Extract the [x, y] coordinate from the center of the cell holding the provided text.  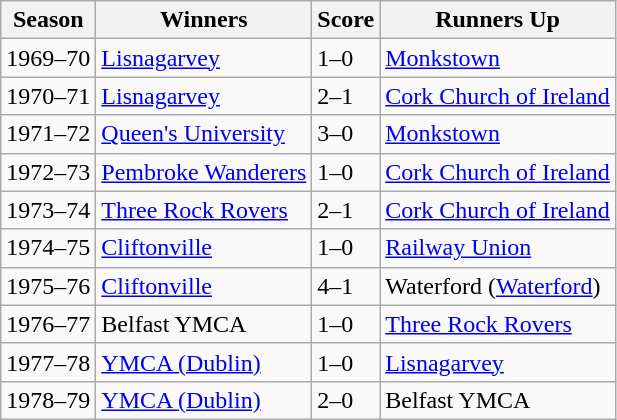
2–0 [346, 400]
1973–74 [48, 210]
1969–70 [48, 58]
Winners [204, 20]
1977–78 [48, 362]
1972–73 [48, 172]
Queen's University [204, 134]
3–0 [346, 134]
1970–71 [48, 96]
1971–72 [48, 134]
1976–77 [48, 324]
4–1 [346, 286]
1975–76 [48, 286]
Score [346, 20]
Railway Union [498, 248]
Pembroke Wanderers [204, 172]
Waterford (Waterford) [498, 286]
1974–75 [48, 248]
Runners Up [498, 20]
Season [48, 20]
1978–79 [48, 400]
